Scan for the cell matching the given text and deliver its (x, y) coordinate at center. 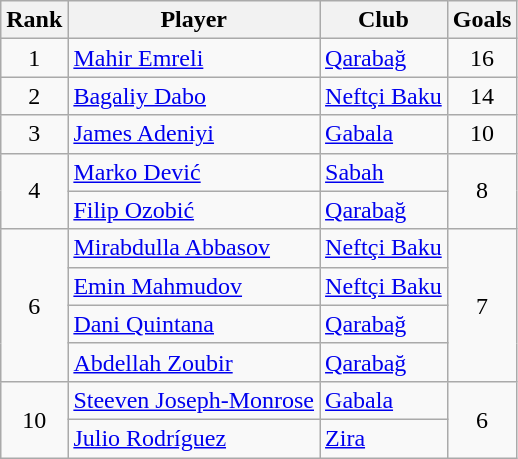
16 (482, 58)
Julio Rodríguez (194, 438)
Dani Quintana (194, 324)
7 (482, 305)
3 (34, 134)
Goals (482, 20)
4 (34, 191)
Filip Ozobić (194, 210)
1 (34, 58)
Club (384, 20)
Abdellah Zoubir (194, 362)
14 (482, 96)
Rank (34, 20)
8 (482, 191)
Marko Dević (194, 172)
Mirabdulla Abbasov (194, 248)
Sabah (384, 172)
Player (194, 20)
Mahir Emreli (194, 58)
Bagaliy Dabo (194, 96)
Steeven Joseph-Monrose (194, 400)
2 (34, 96)
Emin Mahmudov (194, 286)
Zira (384, 438)
James Adeniyi (194, 134)
